Determine the (x, y) coordinate at the center of the cell enclosing the given text.  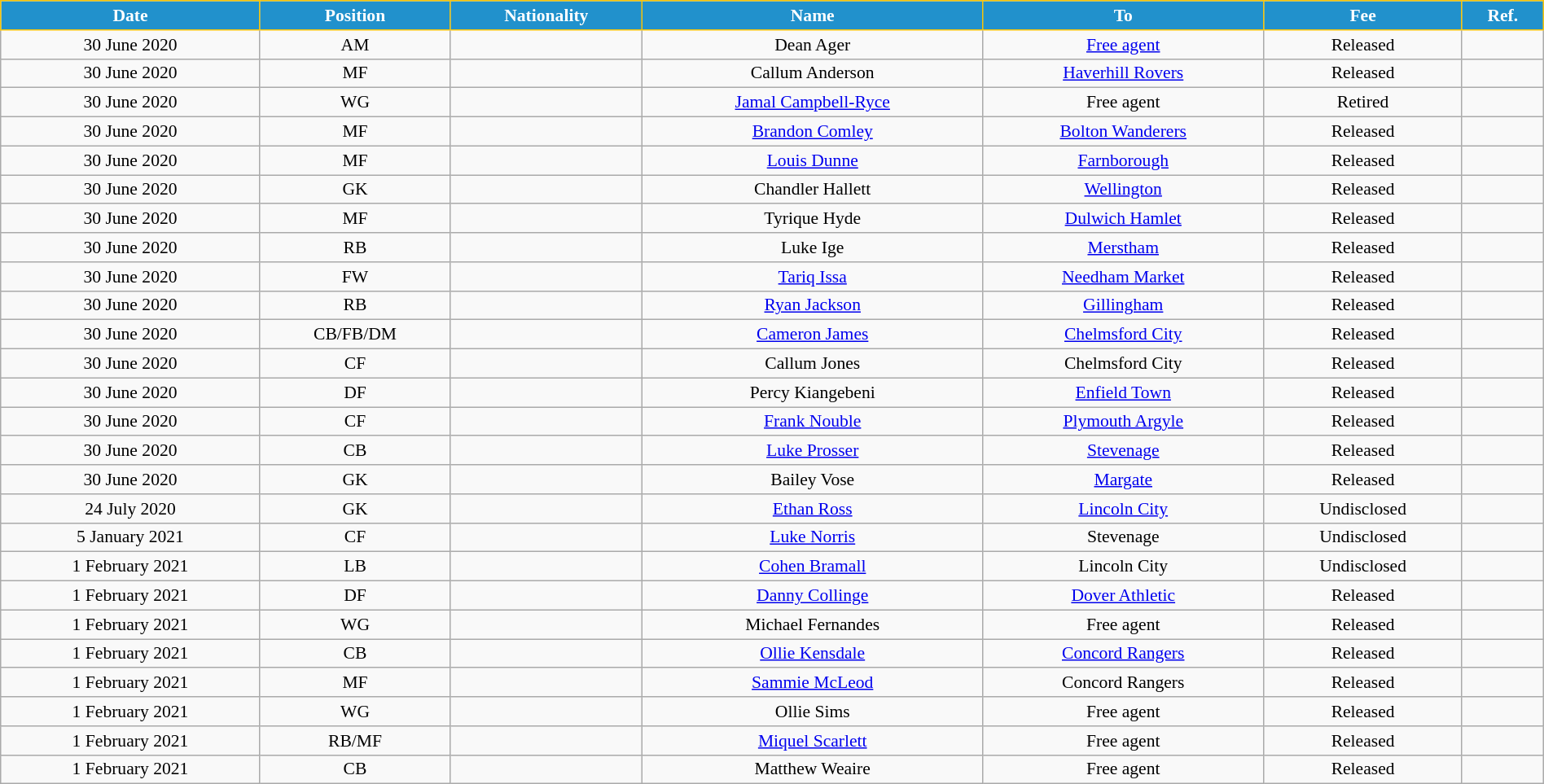
Cameron James (813, 335)
Jamal Campbell-Ryce (813, 103)
Position (355, 15)
Luke Prosser (813, 451)
Miquel Scarlett (813, 741)
To (1124, 15)
Tariq Issa (813, 277)
Needham Market (1124, 277)
Matthew Weaire (813, 769)
Michael Fernandes (813, 624)
LB (355, 567)
Tyrique Hyde (813, 219)
Margate (1124, 480)
Luke Ige (813, 247)
Chandler Hallett (813, 190)
Bolton Wanderers (1124, 132)
Cohen Bramall (813, 567)
Date (130, 15)
Danny Collinge (813, 596)
Merstham (1124, 247)
AM (355, 45)
Farnborough (1124, 160)
Enfield Town (1124, 392)
Frank Nouble (813, 422)
Ollie Sims (813, 712)
Bailey Vose (813, 480)
Gillingham (1124, 305)
Ethan Ross (813, 509)
Dean Ager (813, 45)
Ollie Kensdale (813, 654)
CB/FB/DM (355, 335)
Haverhill Rovers (1124, 73)
Louis Dunne (813, 160)
Brandon Comley (813, 132)
Ryan Jackson (813, 305)
Wellington (1124, 190)
Callum Jones (813, 364)
Plymouth Argyle (1124, 422)
RB/MF (355, 741)
Dover Athletic (1124, 596)
Nationality (546, 15)
Name (813, 15)
Callum Anderson (813, 73)
Ref. (1502, 15)
Luke Norris (813, 537)
Sammie McLeod (813, 683)
Dulwich Hamlet (1124, 219)
Retired (1363, 103)
Fee (1363, 15)
Percy Kiangebeni (813, 392)
5 January 2021 (130, 537)
FW (355, 277)
24 July 2020 (130, 509)
